Extract the (X, Y) coordinate from the center of the cell holding the provided text.  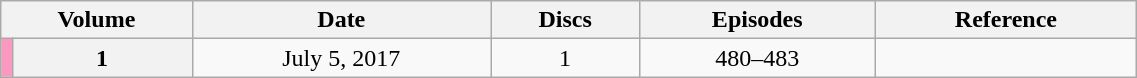
July 5, 2017 (342, 58)
480–483 (758, 58)
Discs (566, 20)
Reference (1006, 20)
Episodes (758, 20)
Date (342, 20)
Volume (96, 20)
